Locate the cell with the specified text and output its [X, Y] center coordinate. 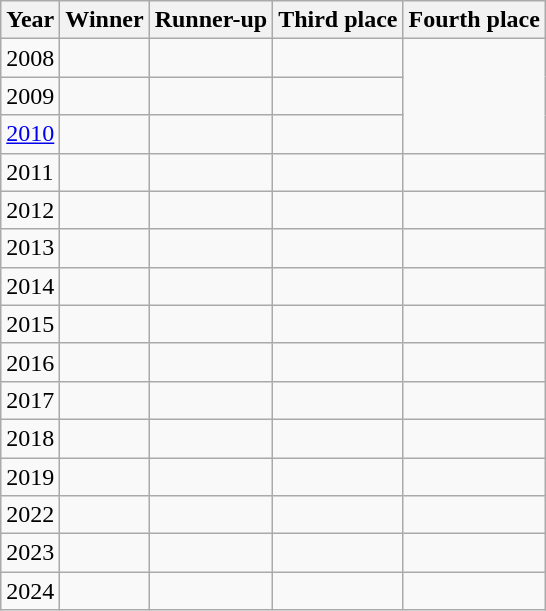
2014 [30, 286]
2012 [30, 210]
2018 [30, 438]
2023 [30, 553]
Fourth place [474, 20]
2022 [30, 515]
2024 [30, 591]
2008 [30, 58]
2010 [30, 134]
2009 [30, 96]
2015 [30, 324]
2011 [30, 172]
Winner [104, 20]
Year [30, 20]
2016 [30, 362]
Third place [338, 20]
2019 [30, 477]
2013 [30, 248]
2017 [30, 400]
Runner-up [211, 20]
